Scan for the cell matching the given text and deliver its (X, Y) coordinate at center. 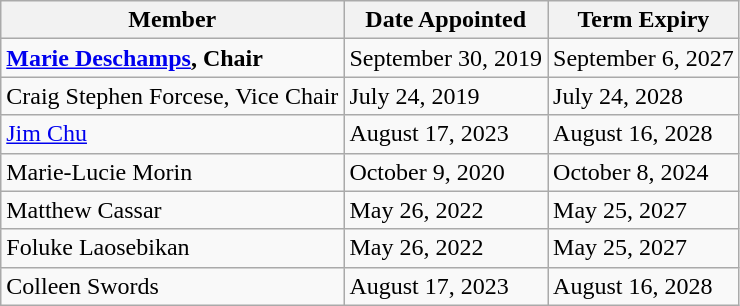
Marie-Lucie Morin (172, 172)
October 8, 2024 (644, 172)
Member (172, 20)
September 30, 2019 (446, 58)
Matthew Cassar (172, 210)
Date Appointed (446, 20)
Marie Deschamps, Chair (172, 58)
Jim Chu (172, 134)
Foluke Laosebikan (172, 248)
Craig Stephen Forcese, Vice Chair (172, 96)
September 6, 2027 (644, 58)
July 24, 2028 (644, 96)
October 9, 2020 (446, 172)
Term Expiry (644, 20)
July 24, 2019 (446, 96)
Colleen Swords (172, 286)
